Output the [x, y] coordinate of the center of the cell containing the given text.  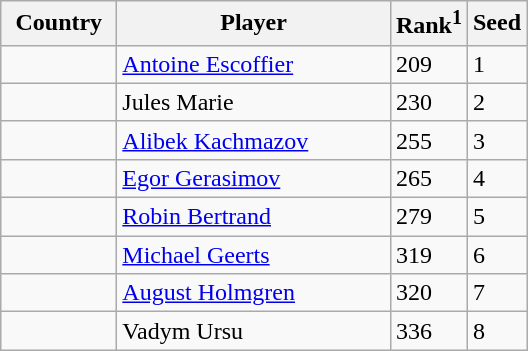
August Holmgren [254, 293]
Country [59, 24]
7 [496, 293]
8 [496, 331]
209 [428, 64]
4 [496, 178]
320 [428, 293]
Alibek Kachmazov [254, 140]
5 [496, 217]
255 [428, 140]
279 [428, 217]
Antoine Escoffier [254, 64]
336 [428, 331]
Rank1 [428, 24]
Michael Geerts [254, 255]
1 [496, 64]
6 [496, 255]
319 [428, 255]
Player [254, 24]
2 [496, 102]
Egor Gerasimov [254, 178]
230 [428, 102]
Vadym Ursu [254, 331]
265 [428, 178]
Seed [496, 24]
Robin Bertrand [254, 217]
Jules Marie [254, 102]
3 [496, 140]
